Detect which cell encompasses the target text, then output its [X, Y] center coordinate. 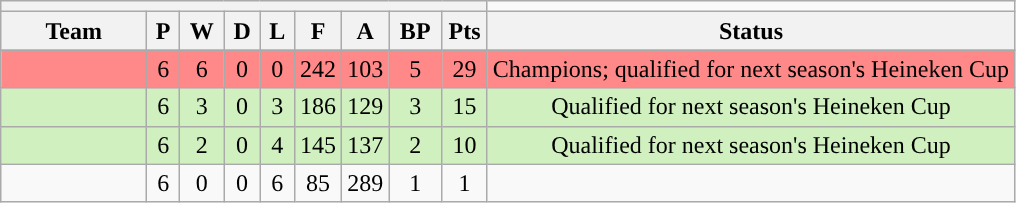
Pts [465, 31]
Team [74, 31]
4 [277, 145]
145 [318, 145]
15 [465, 107]
Champions; qualified for next season's Heineken Cup [750, 69]
5 [416, 69]
Status [750, 31]
29 [465, 69]
W [202, 31]
129 [366, 107]
289 [366, 183]
103 [366, 69]
BP [416, 31]
A [366, 31]
242 [318, 69]
P [164, 31]
137 [366, 145]
L [277, 31]
10 [465, 145]
85 [318, 183]
186 [318, 107]
F [318, 31]
D [242, 31]
